For the text-containing cell, return its midpoint in (x, y) coordinate format. 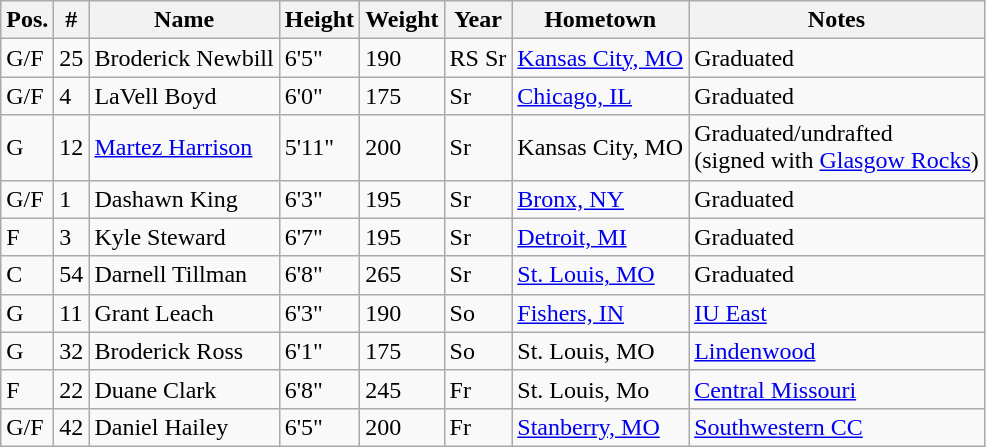
6'0" (319, 96)
54 (72, 275)
Notes (837, 20)
Weight (402, 20)
Daniel Hailey (184, 427)
LaVell Boyd (184, 96)
12 (72, 148)
11 (72, 313)
St. Louis, Mo (600, 389)
6'7" (319, 237)
Pos. (28, 20)
3 (72, 237)
Darnell Tillman (184, 275)
Bronx, NY (600, 199)
Broderick Newbill (184, 58)
Central Missouri (837, 389)
Southwestern CC (837, 427)
Dashawn King (184, 199)
IU East (837, 313)
22 (72, 389)
Graduated/undrafted(signed with Glasgow Rocks) (837, 148)
# (72, 20)
Name (184, 20)
Chicago, IL (600, 96)
Fishers, IN (600, 313)
Grant Leach (184, 313)
Lindenwood (837, 351)
Duane Clark (184, 389)
Martez Harrison (184, 148)
5'11" (319, 148)
Year (478, 20)
42 (72, 427)
32 (72, 351)
1 (72, 199)
4 (72, 96)
Hometown (600, 20)
6'1" (319, 351)
RS Sr (478, 58)
245 (402, 389)
25 (72, 58)
265 (402, 275)
Broderick Ross (184, 351)
Kyle Steward (184, 237)
Stanberry, MO (600, 427)
Detroit, MI (600, 237)
Height (319, 20)
C (28, 275)
